Find where the given text appears and provide that cell's center as [x, y] coordinate. 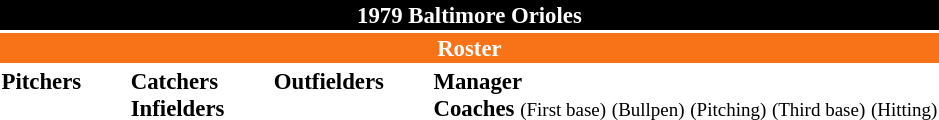
1979 Baltimore Orioles [470, 15]
Roster [470, 48]
